Find where the given text appears and provide that cell's center as (x, y) coordinate. 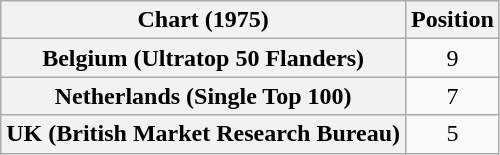
7 (453, 96)
9 (453, 58)
Belgium (Ultratop 50 Flanders) (204, 58)
5 (453, 134)
Netherlands (Single Top 100) (204, 96)
Position (453, 20)
Chart (1975) (204, 20)
UK (British Market Research Bureau) (204, 134)
